For the text-containing cell, return its midpoint in [X, Y] coordinate format. 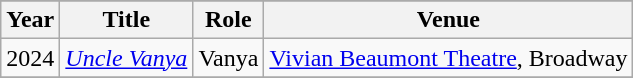
Uncle Vanya [126, 58]
Venue [448, 20]
Role [228, 20]
Vanya [228, 58]
Year [30, 20]
Vivian Beaumont Theatre, Broadway [448, 58]
2024 [30, 58]
Title [126, 20]
